From the cell containing the given text, extract its center point as (x, y) coordinate. 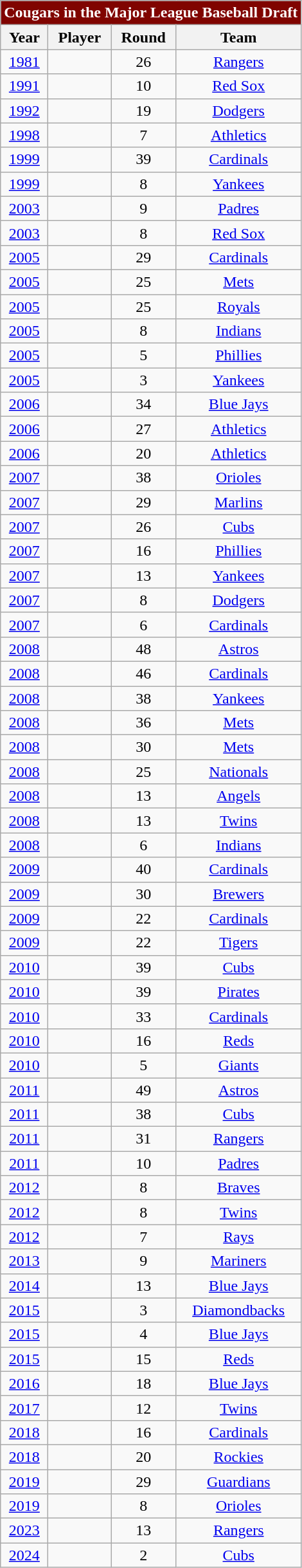
Team (239, 37)
Diamondbacks (239, 1310)
33 (144, 1016)
Mariners (239, 1261)
Tigers (239, 943)
Year (24, 37)
Cougars in the Major League Baseball Draft (151, 13)
1981 (24, 62)
Royals (239, 307)
Nationals (239, 772)
2017 (24, 1408)
Guardians (239, 1481)
Round (144, 37)
1992 (24, 111)
2013 (24, 1261)
27 (144, 429)
2 (144, 1555)
1998 (24, 135)
18 (144, 1383)
36 (144, 723)
2023 (24, 1531)
34 (144, 405)
Pirates (239, 992)
1991 (24, 86)
4 (144, 1335)
Giants (239, 1065)
2024 (24, 1555)
40 (144, 870)
12 (144, 1408)
Braves (239, 1188)
Brewers (239, 894)
Angels (239, 796)
49 (144, 1090)
31 (144, 1139)
46 (144, 673)
Player (80, 37)
15 (144, 1359)
19 (144, 111)
2016 (24, 1383)
2014 (24, 1286)
Rays (239, 1237)
Marlins (239, 502)
48 (144, 649)
Rockies (239, 1457)
